Detect which cell encompasses the target text, then output its (x, y) center coordinate. 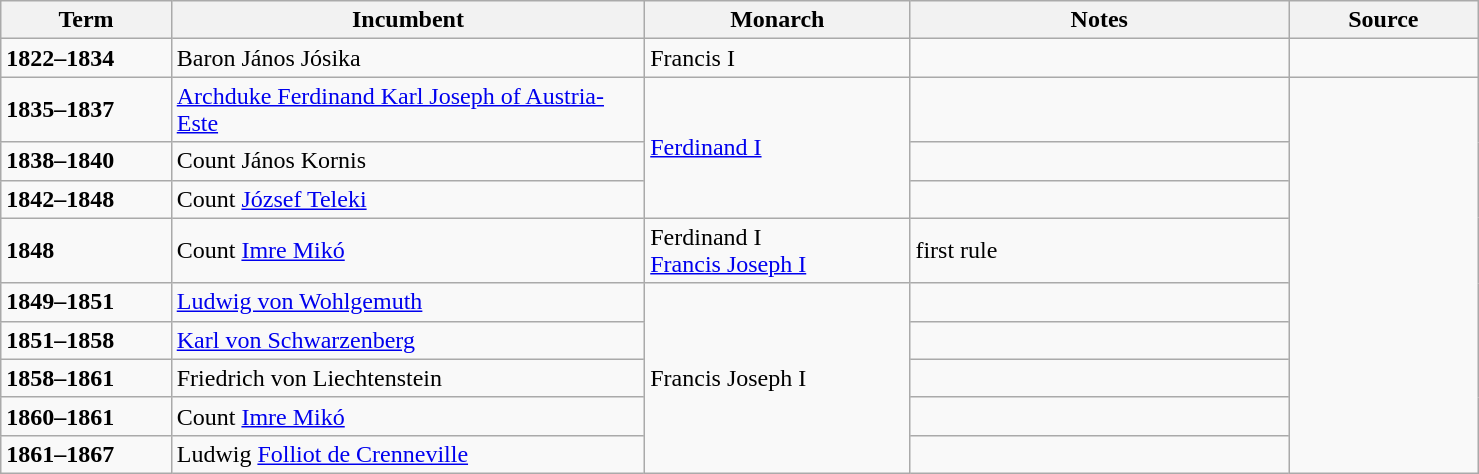
Count János Kornis (408, 161)
1848 (86, 250)
1851–1858 (86, 340)
Notes (1100, 20)
1849–1851 (86, 302)
1838–1840 (86, 161)
Karl von Schwarzenberg (408, 340)
Ferdinand I (778, 148)
1842–1848 (86, 199)
Term (86, 20)
Friedrich von Liechtenstein (408, 378)
Source (1384, 20)
Baron János Jósika (408, 58)
first rule (1100, 250)
Count József Teleki (408, 199)
1835–1837 (86, 110)
1822–1834 (86, 58)
Archduke Ferdinand Karl Joseph of Austria-Este (408, 110)
1861–1867 (86, 454)
Ludwig von Wohlgemuth (408, 302)
Francis I (778, 58)
Monarch (778, 20)
Francis Joseph I (778, 378)
1858–1861 (86, 378)
Ludwig Folliot de Crenneville (408, 454)
Ferdinand IFrancis Joseph I (778, 250)
Incumbent (408, 20)
1860–1861 (86, 416)
